Extract the (X, Y) coordinate from the center of the cell holding the provided text.  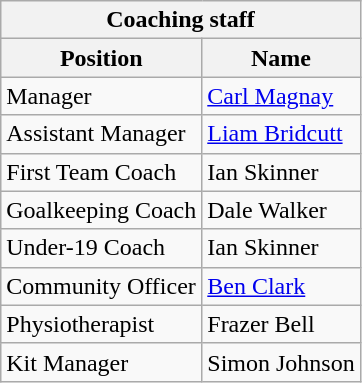
Liam Bridcutt (281, 134)
Manager (102, 96)
Simon Johnson (281, 362)
Ben Clark (281, 286)
Goalkeeping Coach (102, 210)
Carl Magnay (281, 96)
Kit Manager (102, 362)
Name (281, 58)
Position (102, 58)
Community Officer (102, 286)
Coaching staff (180, 20)
Under-19 Coach (102, 248)
Physiotherapist (102, 324)
Dale Walker (281, 210)
Frazer Bell (281, 324)
First Team Coach (102, 172)
Assistant Manager (102, 134)
